Determine the (x, y) coordinate at the center of the cell enclosing the given text.  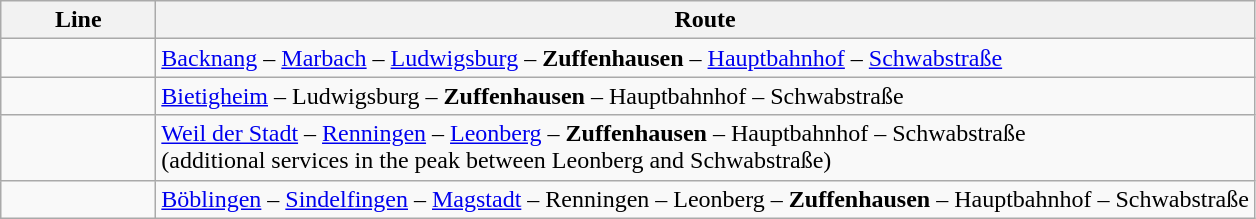
Böblingen – Sindelfingen – Magstadt – Renningen – Leonberg – Zuffenhausen – Hauptbahnhof – Schwabstraße (706, 199)
Bietigheim – Ludwigsburg – Zuffenhausen – Hauptbahnhof – Schwabstraße (706, 96)
Line (78, 20)
Route (706, 20)
Backnang – Marbach – Ludwigsburg – Zuffenhausen – Hauptbahnhof – Schwabstraße (706, 58)
Weil der Stadt – Renningen – Leonberg – Zuffenhausen – Hauptbahnhof – Schwabstraße(additional services in the peak between Leonberg and Schwabstraße) (706, 148)
